Search for the cell housing the specified text and yield its (X, Y) center coordinate. 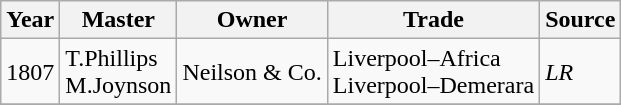
Liverpool–AfricaLiverpool–Demerara (433, 72)
1807 (30, 72)
Year (30, 20)
Neilson & Co. (252, 72)
Master (118, 20)
Trade (433, 20)
LR (580, 72)
Source (580, 20)
T.PhillipsM.Joynson (118, 72)
Owner (252, 20)
